From the cell containing the given text, extract its center point as (x, y) coordinate. 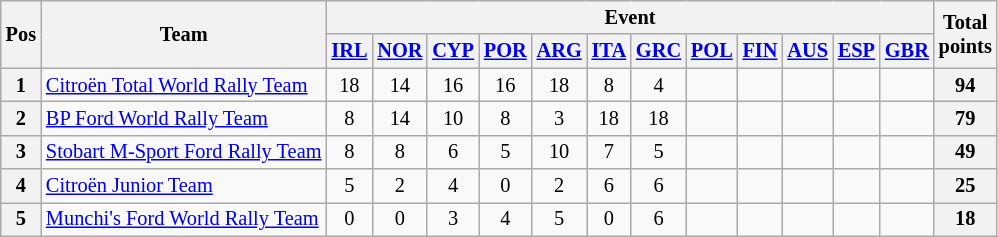
Citroën Total World Rally Team (184, 85)
CYP (453, 51)
GRC (658, 51)
ITA (609, 51)
79 (966, 118)
7 (609, 152)
Totalpoints (966, 34)
Citroën Junior Team (184, 186)
NOR (400, 51)
FIN (760, 51)
AUS (807, 51)
ARG (560, 51)
POR (506, 51)
1 (21, 85)
IRL (349, 51)
GBR (907, 51)
BP Ford World Rally Team (184, 118)
Pos (21, 34)
POL (712, 51)
ESP (856, 51)
Stobart M-Sport Ford Rally Team (184, 152)
25 (966, 186)
Team (184, 34)
Munchi's Ford World Rally Team (184, 219)
Event (630, 17)
94 (966, 85)
49 (966, 152)
